Determine the [x, y] coordinate at the center of the cell enclosing the given text.  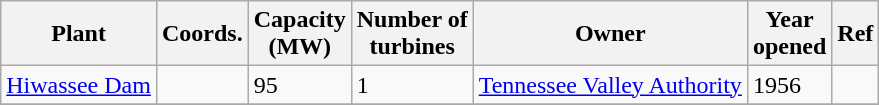
Number ofturbines [412, 34]
Tennessee Valley Authority [610, 85]
Owner [610, 34]
Hiwassee Dam [79, 85]
Ref [856, 34]
Capacity(MW) [300, 34]
1956 [789, 85]
95 [300, 85]
Coords. [202, 34]
Yearopened [789, 34]
1 [412, 85]
Plant [79, 34]
